Locate the cell with the specified text and output its (x, y) center coordinate. 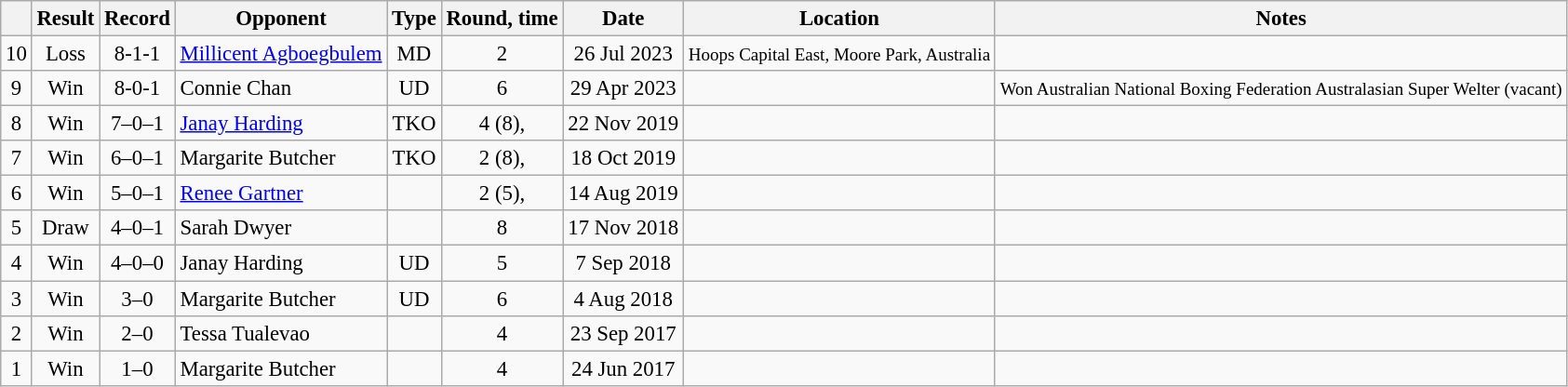
7–0–1 (138, 124)
Millicent Agboegbulem (281, 54)
Record (138, 19)
4–0–0 (138, 263)
1 (17, 368)
9 (17, 88)
Round, time (503, 19)
Loss (65, 54)
4 Aug 2018 (623, 299)
7 (17, 158)
Sarah Dwyer (281, 228)
8-0-1 (138, 88)
Draw (65, 228)
2 (8), (503, 158)
7 Sep 2018 (623, 263)
14 Aug 2019 (623, 193)
1–0 (138, 368)
3 (17, 299)
4–0–1 (138, 228)
MD (414, 54)
2–0 (138, 333)
Connie Chan (281, 88)
5–0–1 (138, 193)
Date (623, 19)
22 Nov 2019 (623, 124)
24 Jun 2017 (623, 368)
29 Apr 2023 (623, 88)
4 (8), (503, 124)
26 Jul 2023 (623, 54)
Tessa Tualevao (281, 333)
Opponent (281, 19)
10 (17, 54)
Notes (1280, 19)
Renee Gartner (281, 193)
Result (65, 19)
Hoops Capital East, Moore Park, Australia (839, 54)
Type (414, 19)
3–0 (138, 299)
8-1-1 (138, 54)
Location (839, 19)
17 Nov 2018 (623, 228)
23 Sep 2017 (623, 333)
18 Oct 2019 (623, 158)
6–0–1 (138, 158)
2 (5), (503, 193)
Won Australian National Boxing Federation Australasian Super Welter (vacant) (1280, 88)
